Return the (x, y) coordinate for the center point of the cell that contains the specified text.  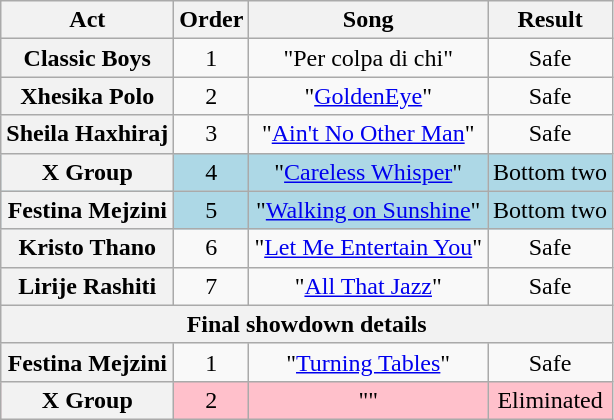
"Turning Tables" (368, 362)
Act (88, 20)
Lirije Rashiti (88, 286)
Sheila Haxhiraj (88, 134)
"Let Me Entertain You" (368, 248)
7 (212, 286)
5 (212, 210)
Classic Boys (88, 58)
"Ain't No Other Man" (368, 134)
Final showdown details (307, 324)
"Careless Whisper" (368, 172)
3 (212, 134)
4 (212, 172)
Order (212, 20)
"" (368, 400)
Xhesika Polo (88, 96)
Eliminated (550, 400)
"All That Jazz" (368, 286)
Song (368, 20)
Kristo Thano (88, 248)
"Walking on Sunshine" (368, 210)
"Per colpa di chi" (368, 58)
Result (550, 20)
6 (212, 248)
"GoldenEye" (368, 96)
